Identify which cell holds the provided text, then report its [x, y] central coordinate. 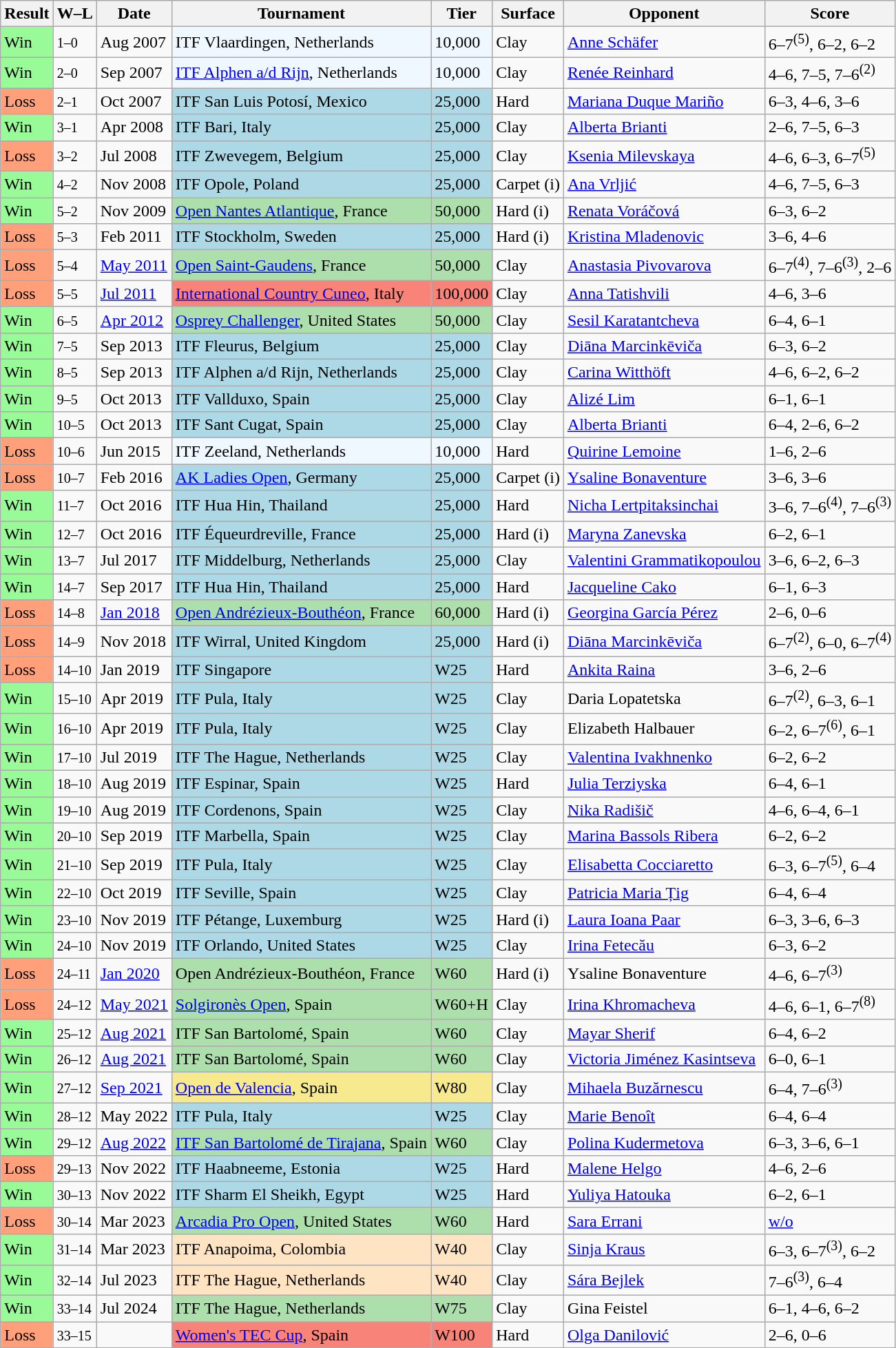
24–12 [74, 1004]
ITF Seville, Spain [301, 893]
29–13 [74, 1168]
Mihaela Buzărnescu [664, 1088]
2–6, 7–5, 6–3 [830, 127]
ITF Équeurdreville, France [301, 534]
Jul 2017 [134, 560]
3–2 [74, 156]
Apr 2008 [134, 127]
100,000 [461, 293]
ITF Anapoima, Colombia [301, 1250]
W75 [461, 1309]
Jan 2020 [134, 974]
Yuliya Hatouka [664, 1194]
5–5 [74, 293]
Apr 2012 [134, 320]
Victoria Jiménez Kasintseva [664, 1059]
30–14 [74, 1221]
24–10 [74, 945]
Score [830, 14]
33–14 [74, 1309]
Julia Terziyska [664, 783]
ITF Wirral, United Kingdom [301, 642]
ITF Opole, Poland [301, 185]
Jan 2019 [134, 670]
14–8 [74, 613]
Jul 2008 [134, 156]
2–0 [74, 73]
Nov 2009 [134, 211]
Nov 2008 [134, 185]
6–7(5), 6–2, 6–2 [830, 43]
ITF Vlaardingen, Netherlands [301, 43]
14–9 [74, 642]
Jun 2015 [134, 451]
Aug 2022 [134, 1142]
Jul 2023 [134, 1280]
AK Ladies Open, Germany [301, 477]
Oct 2007 [134, 101]
Nika Radišič [664, 809]
3–6, 7–6(4), 7–6(3) [830, 506]
Alizé Lim [664, 399]
W–L [74, 14]
33–15 [74, 1335]
7–6(3), 6–4 [830, 1280]
10–7 [74, 477]
17–10 [74, 757]
ITF Espinar, Spain [301, 783]
4–6, 6–2, 6–2 [830, 373]
6–3, 4–6, 3–6 [830, 101]
18–10 [74, 783]
ITF Haabneeme, Estonia [301, 1168]
4–6, 6–4, 6–1 [830, 809]
International Country Cuneo, Italy [301, 293]
Sep 2021 [134, 1088]
Jul 2011 [134, 293]
Valentini Grammatikopoulou [664, 560]
29–12 [74, 1142]
21–10 [74, 865]
3–6, 3–6 [830, 477]
Mariana Duque Mariño [664, 101]
6–7(4), 7–6(3), 2–6 [830, 266]
10–6 [74, 451]
Surface [528, 14]
5–2 [74, 211]
Arcadia Pro Open, United States [301, 1221]
ITF Singapore [301, 670]
ITF Bari, Italy [301, 127]
ITF San Bartolomé de Tirajana, Spain [301, 1142]
6–1, 6–3 [830, 587]
Olga Danilović [664, 1335]
27–12 [74, 1088]
7–5 [74, 346]
23–10 [74, 919]
Feb 2016 [134, 477]
24–11 [74, 974]
ITF Marbella, Spain [301, 836]
Date [134, 14]
5–4 [74, 266]
Marie Benoît [664, 1116]
4–6, 2–6 [830, 1168]
4–6, 7–5, 7–6(2) [830, 73]
Sep 2017 [134, 587]
4–6, 7–5, 6–3 [830, 185]
15–10 [74, 698]
ITF Stockholm, Sweden [301, 237]
ITF Pétange, Luxemburg [301, 919]
ITF San Luis Potosí, Mexico [301, 101]
Opponent [664, 14]
ITF Orlando, United States [301, 945]
6–3, 3–6, 6–3 [830, 919]
6–3, 3–6, 6–1 [830, 1142]
Ana Vrljić [664, 185]
4–2 [74, 185]
4–6, 6–7(3) [830, 974]
ITF Vallduxo, Spain [301, 399]
6–7(2), 6–0, 6–7(4) [830, 642]
May 2011 [134, 266]
Carina Witthöft [664, 373]
Polina Kudermetova [664, 1142]
Oct 2019 [134, 893]
30–13 [74, 1194]
9–5 [74, 399]
3–6, 6–2, 6–3 [830, 560]
ITF Sharm El Sheikh, Egypt [301, 1194]
8–5 [74, 373]
3–6, 2–6 [830, 670]
W100 [461, 1335]
Ksenia Milevskaya [664, 156]
Nov 2018 [134, 642]
Open de Valencia, Spain [301, 1088]
4–6, 6–3, 6–7(5) [830, 156]
1–6, 2–6 [830, 451]
Quirine Lemoine [664, 451]
Mayar Sherif [664, 1033]
26–12 [74, 1059]
Elisabetta Cocciaretto [664, 865]
14–10 [74, 670]
6–1, 6–1 [830, 399]
ITF Middelburg, Netherlands [301, 560]
Sinja Kraus [664, 1250]
2–1 [74, 101]
W80 [461, 1088]
Tier [461, 14]
Jul 2024 [134, 1309]
28–12 [74, 1116]
12–7 [74, 534]
6–1, 4–6, 6–2 [830, 1309]
ITF Zeeland, Netherlands [301, 451]
6–5 [74, 320]
3–1 [74, 127]
May 2022 [134, 1116]
ITF Zwevegem, Belgium [301, 156]
31–14 [74, 1250]
6–4, 2–6, 6–2 [830, 425]
Open Nantes Atlantique, France [301, 211]
19–10 [74, 809]
Daria Lopatetska [664, 698]
6–3, 6–7(3), 6–2 [830, 1250]
Kristina Mladenovic [664, 237]
Nicha Lertpitaksinchai [664, 506]
Georgina García Pérez [664, 613]
16–10 [74, 729]
4–6, 3–6 [830, 293]
Irina Khromacheva [664, 1004]
Sep 2007 [134, 73]
Tournament [301, 14]
Marina Bassols Ribera [664, 836]
Renée Reinhard [664, 73]
Anastasia Pivovarova [664, 266]
Sara Errani [664, 1221]
Sára Bejlek [664, 1280]
13–7 [74, 560]
Jan 2018 [134, 613]
3–6, 4–6 [830, 237]
ITF Cordenons, Spain [301, 809]
Solgironès Open, Spain [301, 1004]
22–10 [74, 893]
60,000 [461, 613]
5–3 [74, 237]
20–10 [74, 836]
Anne Schäfer [664, 43]
Result [27, 14]
10–5 [74, 425]
Ankita Raina [664, 670]
Irina Fetecău [664, 945]
Sesil Karatantcheva [664, 320]
Jacqueline Cako [664, 587]
W60+H [461, 1004]
Laura Ioana Paar [664, 919]
6–4, 7–6(3) [830, 1088]
Renata Voráčová [664, 211]
May 2021 [134, 1004]
ITF Fleurus, Belgium [301, 346]
Women's TEC Cup, Spain [301, 1335]
Aug 2007 [134, 43]
w/o [830, 1221]
25–12 [74, 1033]
6–2, 6–7(6), 6–1 [830, 729]
Maryna Zanevska [664, 534]
6–7(2), 6–3, 6–1 [830, 698]
ITF Sant Cugat, Spain [301, 425]
Patricia Maria Țig [664, 893]
14–7 [74, 587]
6–3, 6–7(5), 6–4 [830, 865]
Osprey Challenger, United States [301, 320]
1–0 [74, 43]
11–7 [74, 506]
Valentina Ivakhnenko [664, 757]
Feb 2011 [134, 237]
Open Saint-Gaudens, France [301, 266]
4–6, 6–1, 6–7(8) [830, 1004]
Elizabeth Halbauer [664, 729]
Malene Helgo [664, 1168]
6–4, 6–2 [830, 1033]
Anna Tatishvili [664, 293]
Gina Feistel [664, 1309]
6–0, 6–1 [830, 1059]
32–14 [74, 1280]
Jul 2019 [134, 757]
